Identify which cell holds the provided text, then report its (X, Y) central coordinate. 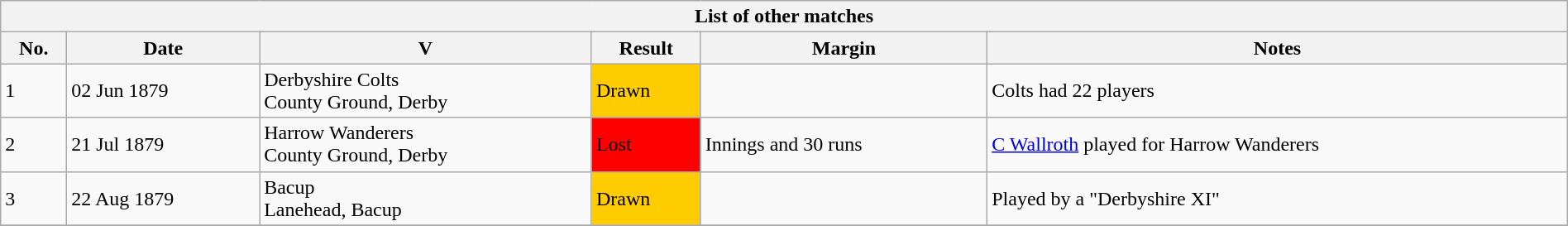
3 (34, 199)
2 (34, 144)
Played by a "Derbyshire XI" (1278, 199)
V (426, 48)
Innings and 30 runs (844, 144)
List of other matches (784, 17)
C Wallroth played for Harrow Wanderers (1278, 144)
Harrow WanderersCounty Ground, Derby (426, 144)
Date (164, 48)
22 Aug 1879 (164, 199)
21 Jul 1879 (164, 144)
02 Jun 1879 (164, 91)
Lost (646, 144)
Notes (1278, 48)
Margin (844, 48)
Colts had 22 players (1278, 91)
Result (646, 48)
1 (34, 91)
Derbyshire Colts County Ground, Derby (426, 91)
No. (34, 48)
Bacup Lanehead, Bacup (426, 199)
